For the text-containing cell, return its midpoint in (x, y) coordinate format. 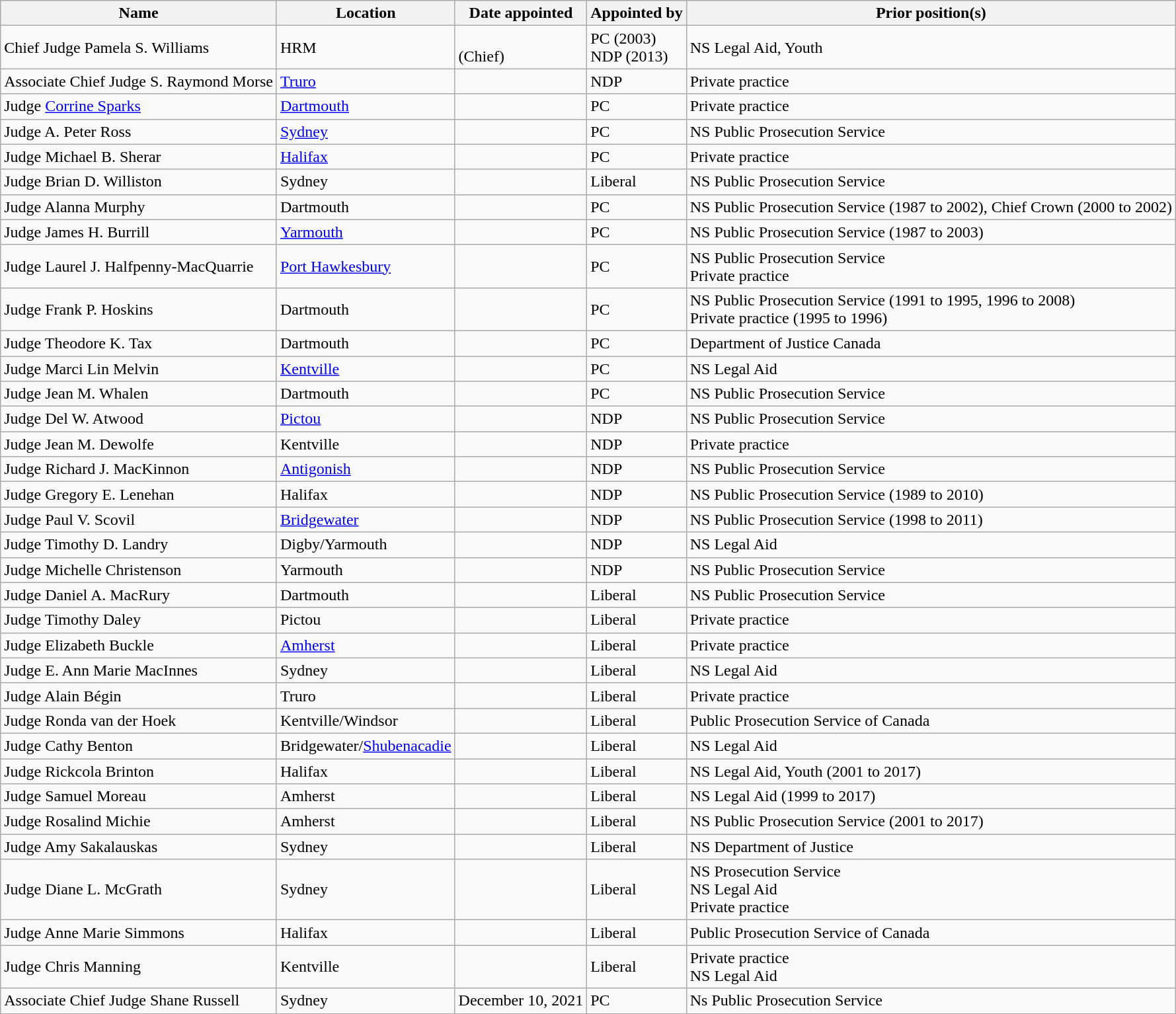
Judge Chris Manning (139, 966)
Judge Michael B. Sherar (139, 157)
Prior position(s) (931, 13)
NS Legal Aid, Youth (931, 48)
Judge Gregory E. Lenehan (139, 494)
HRM (366, 48)
Judge Anne Marie Simmons (139, 933)
Judge A. Peter Ross (139, 132)
Judge Jean M. Dewolfe (139, 444)
Associate Chief Judge Shane Russell (139, 1001)
Ns Public Prosecution Service (931, 1001)
Bridgewater/Shubenacadie (366, 746)
Judge Jean M. Whalen (139, 394)
Judge Elizabeth Buckle (139, 645)
Judge Frank P. Hoskins (139, 309)
NS Public Prosecution Service (1998 to 2011) (931, 520)
Chief Judge Pamela S. Williams (139, 48)
NS Department of Justice (931, 847)
NS Legal Aid, Youth (2001 to 2017) (931, 771)
NS Public Prosecution Service (2001 to 2017) (931, 822)
December 10, 2021 (521, 1001)
Port Hawkesbury (366, 266)
(Chief) (521, 48)
Judge Cathy Benton (139, 746)
Judge Alain Bégin (139, 695)
Judge E. Ann Marie MacInnes (139, 670)
Judge Theodore K. Tax (139, 343)
NS Public Prosecution Service (1991 to 1995, 1996 to 2008)Private practice (1995 to 1996) (931, 309)
Judge Amy Sakalauskas (139, 847)
NS Public Prosecution ServicePrivate practice (931, 266)
Location (366, 13)
Judge Richard J. MacKinnon (139, 469)
NS Public Prosecution Service (1989 to 2010) (931, 494)
Appointed by (637, 13)
Judge Timothy D. Landry (139, 545)
Judge Daniel A. MacRury (139, 595)
Associate Chief Judge S. Raymond Morse (139, 81)
NS Legal Aid (1999 to 2017) (931, 797)
Judge Del W. Atwood (139, 419)
Judge Rickcola Brinton (139, 771)
Department of Justice Canada (931, 343)
Digby/Yarmouth (366, 545)
PC (2003) NDP (2013) (637, 48)
NS Public Prosecution Service (1987 to 2002), Chief Crown (2000 to 2002) (931, 207)
Antigonish (366, 469)
Judge Paul V. Scovil (139, 520)
Judge Laurel J. Halfpenny-MacQuarrie (139, 266)
Judge James H. Burrill (139, 232)
Private practiceNS Legal Aid (931, 966)
Judge Brian D. Williston (139, 182)
Kentville/Windsor (366, 721)
Judge Marci Lin Melvin (139, 368)
Judge Diane L. McGrath (139, 890)
NS Prosecution ServiceNS Legal AidPrivate practice (931, 890)
Bridgewater (366, 520)
Judge Corrine Sparks (139, 106)
Judge Rosalind Michie (139, 822)
Judge Ronda van der Hoek (139, 721)
Date appointed (521, 13)
Judge Michelle Christenson (139, 570)
Judge Samuel Moreau (139, 797)
Judge Timothy Daley (139, 620)
NS Public Prosecution Service (1987 to 2003) (931, 232)
Name (139, 13)
Judge Alanna Murphy (139, 207)
